Provide the (X, Y) coordinate of the cell's center where the given text is located.  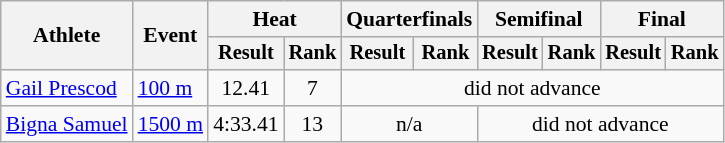
n/a (409, 124)
Heat (274, 19)
100 m (170, 88)
7 (313, 88)
Event (170, 36)
13 (313, 124)
4:33.41 (246, 124)
Bigna Samuel (67, 124)
Gail Prescod (67, 88)
Semifinal (538, 19)
Quarterfinals (409, 19)
1500 m (170, 124)
12.41 (246, 88)
Athlete (67, 36)
Final (662, 19)
